Capture the cell that displays the provided text and extract its [X, Y] central coordinate. 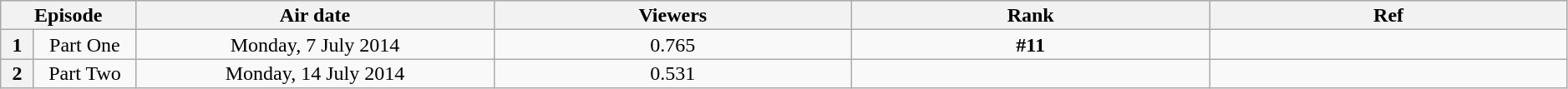
Ref [1388, 15]
Rank [1030, 15]
Air date [315, 15]
Episode [69, 15]
2 [17, 73]
Part Two [85, 73]
Part One [85, 45]
1 [17, 45]
0.765 [672, 45]
#11 [1030, 45]
Monday, 7 July 2014 [315, 45]
0.531 [672, 73]
Monday, 14 July 2014 [315, 73]
Viewers [672, 15]
